Scan for the cell matching the given text and deliver its [x, y] coordinate at center. 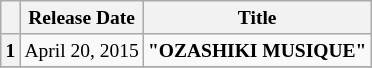
April 20, 2015 [82, 50]
"OZASHIKI MUSIQUE" [257, 50]
Title [257, 18]
1 [10, 50]
Release Date [82, 18]
